From the cell containing the given text, extract its center point as (x, y) coordinate. 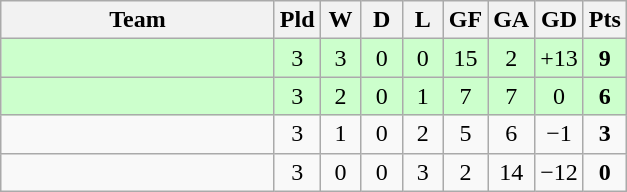
+13 (560, 58)
Pld (297, 20)
W (340, 20)
−12 (560, 172)
9 (604, 58)
5 (465, 134)
L (422, 20)
GA (512, 20)
Pts (604, 20)
Team (138, 20)
GF (465, 20)
−1 (560, 134)
15 (465, 58)
D (382, 20)
GD (560, 20)
14 (512, 172)
